Search for the cell housing the specified text and yield its (x, y) center coordinate. 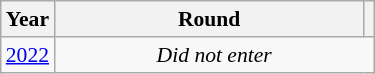
Did not enter (214, 55)
Round (209, 19)
Year (28, 19)
2022 (28, 55)
